Return the (x, y) coordinate for the center point of the cell that contains the specified text.  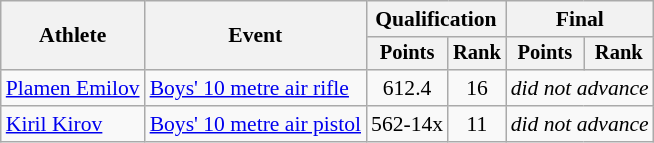
Event (256, 36)
Final (580, 19)
Plamen Emilov (73, 88)
562-14x (407, 124)
Boys' 10 metre air pistol (256, 124)
11 (477, 124)
16 (477, 88)
Athlete (73, 36)
Boys' 10 metre air rifle (256, 88)
Qualification (436, 19)
Kiril Kirov (73, 124)
612.4 (407, 88)
